Capture the cell that displays the provided text and extract its (x, y) central coordinate. 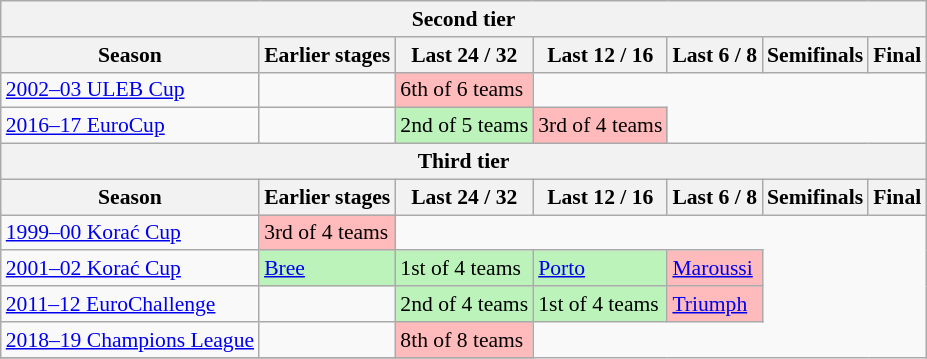
8th of 8 teams (464, 340)
Second tier (464, 19)
Porto (600, 269)
2011–12 EuroChallenge (130, 304)
2nd of 4 teams (464, 304)
2018–19 Champions League (130, 340)
2002–03 ULEB Cup (130, 90)
Third tier (464, 162)
Bree (327, 269)
1999–00 Korać Cup (130, 233)
6th of 6 teams (464, 90)
2001–02 Korać Cup (130, 269)
2016–17 EuroCup (130, 126)
Triumph (714, 304)
Maroussi (714, 269)
2nd of 5 teams (464, 126)
